Determine the (x, y) coordinate at the center of the cell enclosing the given text.  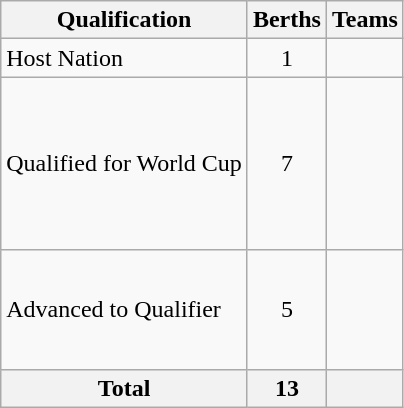
7 (286, 164)
Berths (286, 20)
5 (286, 310)
Total (124, 388)
Advanced to Qualifier (124, 310)
13 (286, 388)
Host Nation (124, 58)
Qualification (124, 20)
1 (286, 58)
Teams (364, 20)
Qualified for World Cup (124, 164)
